Capture the cell that displays the provided text and extract its (X, Y) central coordinate. 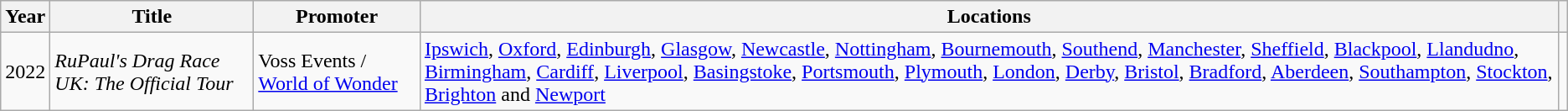
RuPaul's Drag Race UK: The Official Tour (152, 71)
Year (25, 17)
Voss Events / World of Wonder (337, 71)
Promoter (337, 17)
Locations (988, 17)
Title (152, 17)
2022 (25, 71)
